Return (x, y) of the center of cell containing provided text 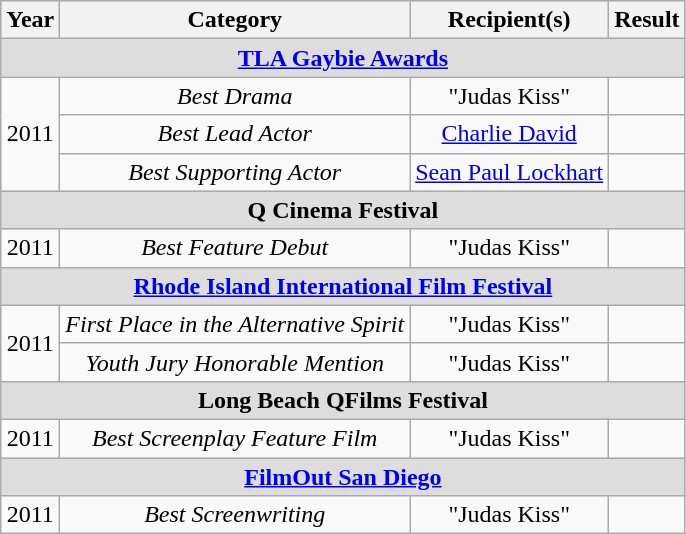
Charlie David (510, 134)
Sean Paul Lockhart (510, 172)
Best Drama (235, 96)
First Place in the Alternative Spirit (235, 324)
Year (30, 20)
Best Lead Actor (235, 134)
FilmOut San Diego (343, 477)
Rhode Island International Film Festival (343, 286)
Long Beach QFilms Festival (343, 400)
Best Supporting Actor (235, 172)
Best Screenwriting (235, 515)
TLA Gaybie Awards (343, 58)
Q Cinema Festival (343, 210)
Best Screenplay Feature Film (235, 438)
Result (647, 20)
Recipient(s) (510, 20)
Best Feature Debut (235, 248)
Youth Jury Honorable Mention (235, 362)
Category (235, 20)
